Capture the cell that displays the provided text and extract its [X, Y] central coordinate. 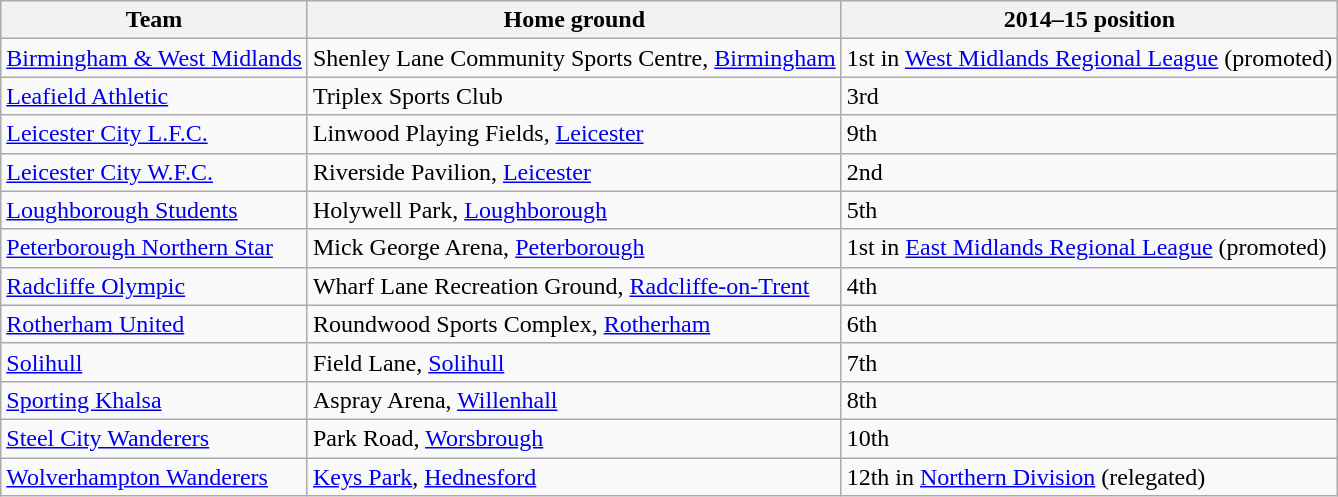
Radcliffe Olympic [154, 286]
Aspray Arena, Willenhall [574, 400]
1st in West Midlands Regional League (promoted) [1090, 58]
Team [154, 20]
1st in East Midlands Regional League (promoted) [1090, 248]
Holywell Park, Loughborough [574, 210]
Birmingham & West Midlands [154, 58]
Field Lane, Solihull [574, 362]
Solihull [154, 362]
Loughborough Students [154, 210]
2nd [1090, 172]
Roundwood Sports Complex, Rotherham [574, 324]
Mick George Arena, Peterborough [574, 248]
10th [1090, 438]
Leicester City W.F.C. [154, 172]
Wolverhampton Wanderers [154, 477]
Wharf Lane Recreation Ground, Radcliffe-on-Trent [574, 286]
Home ground [574, 20]
7th [1090, 362]
Sporting Khalsa [154, 400]
Shenley Lane Community Sports Centre, Birmingham [574, 58]
8th [1090, 400]
Leicester City L.F.C. [154, 134]
Park Road, Worsbrough [574, 438]
6th [1090, 324]
Leafield Athletic [154, 96]
Rotherham United [154, 324]
Keys Park, Hednesford [574, 477]
4th [1090, 286]
9th [1090, 134]
12th in Northern Division (relegated) [1090, 477]
2014–15 position [1090, 20]
3rd [1090, 96]
5th [1090, 210]
Linwood Playing Fields, Leicester [574, 134]
Riverside Pavilion, Leicester [574, 172]
Triplex Sports Club [574, 96]
Steel City Wanderers [154, 438]
Peterborough Northern Star [154, 248]
